Extract the (X, Y) coordinate from the center of the cell holding the provided text.  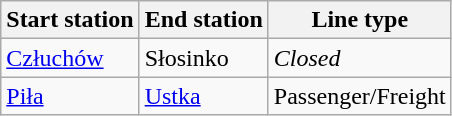
End station (204, 20)
Start station (70, 20)
Słosinko (204, 58)
Line type (360, 20)
Passenger/Freight (360, 96)
Ustka (204, 96)
Closed (360, 58)
Człuchów (70, 58)
Piła (70, 96)
